For the text-containing cell, return its midpoint in [X, Y] coordinate format. 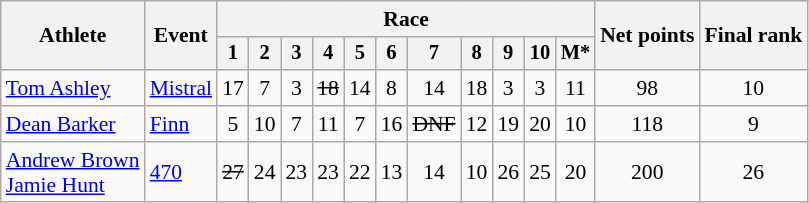
98 [647, 88]
19 [508, 124]
Andrew BrownJamie Hunt [73, 172]
200 [647, 172]
Final rank [753, 36]
Tom Ashley [73, 88]
27 [233, 172]
13 [392, 172]
22 [360, 172]
470 [181, 172]
Event [181, 36]
16 [392, 124]
Athlete [73, 36]
118 [647, 124]
Race [406, 19]
Net points [647, 36]
17 [233, 88]
4 [328, 54]
1 [233, 54]
Dean Barker [73, 124]
DNF [434, 124]
Finn [181, 124]
25 [540, 172]
24 [265, 172]
Mistral [181, 88]
2 [265, 54]
6 [392, 54]
M* [576, 54]
12 [477, 124]
